Return [x, y] of the center of cell containing provided text 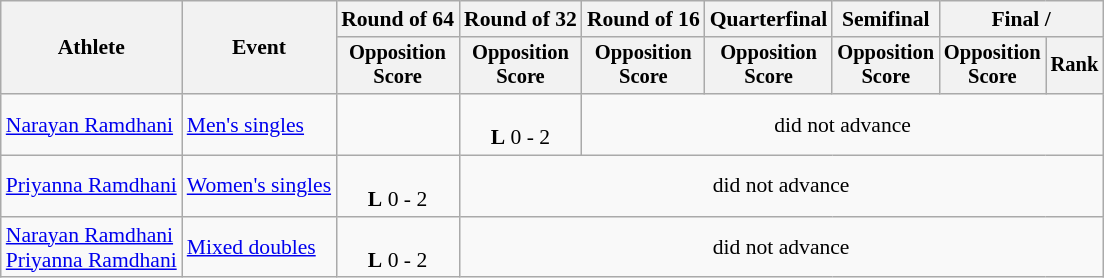
Narayan Ramdhani [92, 124]
Round of 32 [520, 19]
Rank [1075, 66]
Priyanna Ramdhani [92, 186]
Athlete [92, 48]
Narayan RamdhaniPriyanna Ramdhani [92, 248]
Men's singles [259, 124]
Semifinal [886, 19]
Quarterfinal [769, 19]
Final / [1021, 19]
Round of 16 [644, 19]
Event [259, 48]
Women's singles [259, 186]
Mixed doubles [259, 248]
Round of 64 [398, 19]
